Capture the cell that displays the provided text and extract its (x, y) central coordinate. 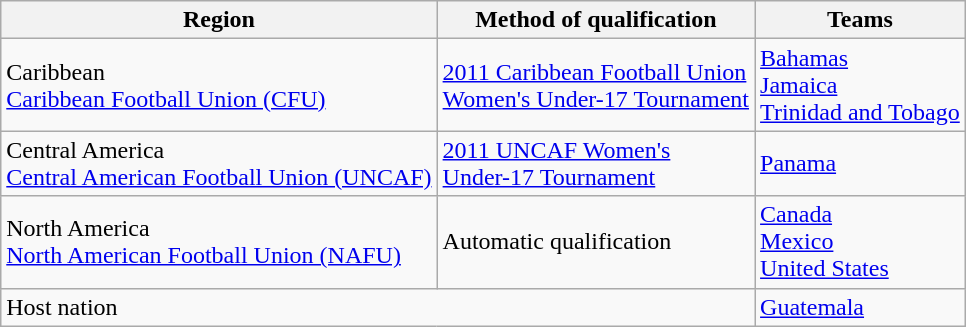
Method of qualification (596, 20)
2011 UNCAF Women'sUnder-17 Tournament (596, 164)
North AmericaNorth American Football Union (NAFU) (219, 242)
2011 Caribbean Football UnionWomen's Under-17 Tournament (596, 85)
Host nation (378, 307)
Panama (860, 164)
Automatic qualification (596, 242)
Central AmericaCentral American Football Union (UNCAF) (219, 164)
Teams (860, 20)
Guatemala (860, 307)
Region (219, 20)
CaribbeanCaribbean Football Union (CFU) (219, 85)
Canada Mexico United States (860, 242)
Bahamas Jamaica Trinidad and Tobago (860, 85)
